Return (x, y) of the center of cell containing provided text 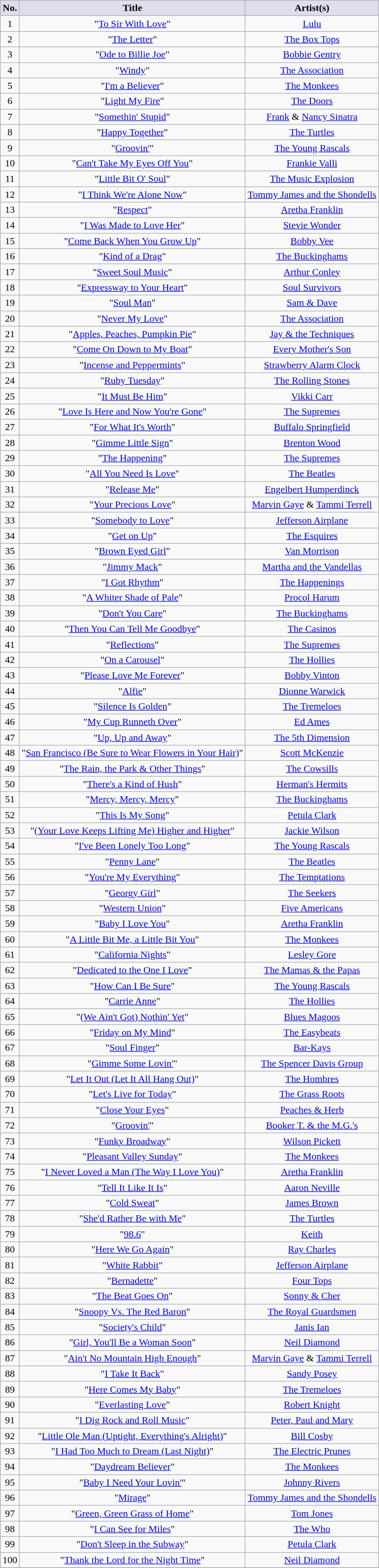
8 (10, 132)
"Let's Live for Today" (133, 1094)
58 (10, 908)
"Daydream Believer" (133, 1467)
86 (10, 1343)
"Pleasant Valley Sunday" (133, 1156)
7 (10, 117)
The Electric Prunes (312, 1451)
Buffalo Springfield (312, 427)
Engelbert Humperdinck (312, 489)
Peter, Paul and Mary (312, 1420)
The Mamas & the Papas (312, 970)
72 (10, 1125)
Sandy Posey (312, 1374)
"The Happening" (133, 458)
"Society's Child" (133, 1327)
"Please Love Me Forever" (133, 675)
71 (10, 1110)
"Everlasting Love" (133, 1405)
Stevie Wonder (312, 225)
21 (10, 334)
54 (10, 846)
82 (10, 1281)
"Then You Can Tell Me Goodbye" (133, 629)
"Ruby Tuesday" (133, 380)
"Release Me" (133, 489)
59 (10, 923)
35 (10, 551)
64 (10, 1001)
"The Beat Goes On" (133, 1296)
Title (133, 8)
41 (10, 644)
66 (10, 1032)
4 (10, 70)
Procol Harum (312, 598)
85 (10, 1327)
Peaches & Herb (312, 1110)
62 (10, 970)
"To Sir With Love" (133, 24)
"I'm a Believer" (133, 86)
17 (10, 272)
James Brown (312, 1203)
"Tell It Like It Is" (133, 1188)
25 (10, 396)
"Can't Take My Eyes Off You" (133, 163)
"Jimmy Mack" (133, 567)
Booker T. & the M.G.'s (312, 1125)
"I Had Too Much to Dream (Last Night)" (133, 1451)
"Expressway to Your Heart" (133, 287)
19 (10, 303)
Wilson Pickett (312, 1141)
The Who (312, 1529)
"You're My Everything" (133, 877)
Dionne Warwick (312, 691)
The Royal Guardsmen (312, 1312)
96 (10, 1498)
97 (10, 1513)
100 (10, 1560)
"Kind of a Drag" (133, 256)
Bar-Kays (312, 1048)
74 (10, 1156)
23 (10, 365)
"I Dig Rock and Roll Music" (133, 1420)
Tom Jones (312, 1513)
"(We Ain't Got) Nothin' Yet" (133, 1017)
"My Cup Runneth Over" (133, 722)
"Close Your Eyes" (133, 1110)
The Box Tops (312, 39)
42 (10, 660)
90 (10, 1405)
"Cold Sweat" (133, 1203)
"It Must Be Him" (133, 396)
61 (10, 955)
95 (10, 1482)
46 (10, 722)
Frank & Nancy Sinatra (312, 117)
16 (10, 256)
18 (10, 287)
Keith (312, 1234)
"Apples, Peaches, Pumpkin Pie" (133, 334)
"San Francisco (Be Sure to Wear Flowers in Your Hair)" (133, 753)
65 (10, 1017)
20 (10, 318)
"Up, Up and Away" (133, 738)
"White Rabbit" (133, 1265)
"Sweet Soul Music" (133, 272)
Jay & the Techniques (312, 334)
Arthur Conley (312, 272)
92 (10, 1435)
Bill Cosby (312, 1435)
Lesley Gore (312, 955)
79 (10, 1234)
The Temptations (312, 877)
The 5th Dimension (312, 738)
"She'd Rather Be with Me" (133, 1219)
"The Letter" (133, 39)
"This Is My Song" (133, 815)
Lulu (312, 24)
"There's a Kind of Hush" (133, 784)
"Don't Sleep in the Subway" (133, 1544)
"Windy" (133, 70)
99 (10, 1544)
"Ain't No Mountain High Enough" (133, 1358)
"How Can I Be Sure" (133, 986)
43 (10, 675)
"Green, Green Grass of Home" (133, 1513)
"Come On Down to My Boat" (133, 349)
14 (10, 225)
"Ode to Billie Joe" (133, 55)
73 (10, 1141)
5 (10, 86)
"Reflections" (133, 644)
"Don't You Care" (133, 613)
No. (10, 8)
"Baby I Need Your Lovin'" (133, 1482)
"All You Need Is Love" (133, 474)
36 (10, 567)
The Music Explosion (312, 179)
15 (10, 241)
"Thank the Lord for the Night Time" (133, 1560)
"Here Comes My Baby" (133, 1389)
"Little Ole Man (Uptight, Everything's Alright)" (133, 1435)
55 (10, 861)
63 (10, 986)
94 (10, 1467)
89 (10, 1389)
Jackie Wilson (312, 830)
87 (10, 1358)
"Little Bit O' Soul" (133, 179)
"Friday on My Mind" (133, 1032)
12 (10, 194)
40 (10, 629)
3 (10, 55)
Four Tops (312, 1281)
Aaron Neville (312, 1188)
60 (10, 939)
45 (10, 707)
The Seekers (312, 892)
"The Rain, the Park & Other Things" (133, 769)
31 (10, 489)
10 (10, 163)
"Here We Go Again" (133, 1250)
Bobby Vinton (312, 675)
Sam & Dave (312, 303)
Soul Survivors (312, 287)
32 (10, 505)
47 (10, 738)
"Dedicated to the One I Love" (133, 970)
"I've Been Lonely Too Long" (133, 846)
"I Got Rhythm" (133, 582)
Blues Magoos (312, 1017)
Herman's Hermits (312, 784)
13 (10, 210)
"(Your Love Keeps Lifting Me) Higher and Higher" (133, 830)
9 (10, 148)
"Mirage" (133, 1498)
75 (10, 1172)
Five Americans (312, 908)
"A Little Bit Me, a Little Bit You" (133, 939)
"Baby I Love You" (133, 923)
"Brown Eyed Girl" (133, 551)
81 (10, 1265)
98 (10, 1529)
The Easybeats (312, 1032)
The Doors (312, 101)
56 (10, 877)
"Georgy Girl" (133, 892)
78 (10, 1219)
80 (10, 1250)
"Penny Lane" (133, 861)
The Casinos (312, 629)
69 (10, 1079)
50 (10, 784)
Frankie Valli (312, 163)
Bobby Vee (312, 241)
The Cowsills (312, 769)
"Silence Is Golden" (133, 707)
53 (10, 830)
The Spencer Davis Group (312, 1063)
Strawberry Alarm Clock (312, 365)
"Funky Broadway" (133, 1141)
The Rolling Stones (312, 380)
"Your Precious Love" (133, 505)
"Let It Out (Let It All Hang Out)" (133, 1079)
67 (10, 1048)
2 (10, 39)
91 (10, 1420)
"Soul Man" (133, 303)
"Gimme Little Sign" (133, 442)
30 (10, 474)
Bobbie Gentry (312, 55)
"I Was Made to Love Her" (133, 225)
52 (10, 815)
76 (10, 1188)
77 (10, 1203)
84 (10, 1312)
"A Whiter Shade of Pale" (133, 598)
Ed Ames (312, 722)
Sonny & Cher (312, 1296)
Johnny Rivers (312, 1482)
27 (10, 427)
39 (10, 613)
Scott McKenzie (312, 753)
The Happenings (312, 582)
38 (10, 598)
The Esquires (312, 536)
37 (10, 582)
Every Mother's Son (312, 349)
"Come Back When You Grow Up" (133, 241)
"I Can See for Miles" (133, 1529)
"Respect" (133, 210)
"Soul Finger" (133, 1048)
"98.6" (133, 1234)
51 (10, 799)
88 (10, 1374)
"Snoopy Vs. The Red Baron" (133, 1312)
57 (10, 892)
26 (10, 411)
Robert Knight (312, 1405)
49 (10, 769)
"Western Union" (133, 908)
11 (10, 179)
"I Think We're Alone Now" (133, 194)
"Get on Up" (133, 536)
"Love Is Here and Now You're Gone" (133, 411)
"Happy Together" (133, 132)
"For What It's Worth" (133, 427)
Martha and the Vandellas (312, 567)
Vikki Carr (312, 396)
Ray Charles (312, 1250)
The Grass Roots (312, 1094)
"Alfie" (133, 691)
33 (10, 520)
"California Nights" (133, 955)
48 (10, 753)
"I Take It Back" (133, 1374)
"Incense and Peppermints" (133, 365)
34 (10, 536)
"Somethin' Stupid" (133, 117)
The Hombres (312, 1079)
"Girl, You'll Be a Woman Soon" (133, 1343)
28 (10, 442)
83 (10, 1296)
70 (10, 1094)
"Light My Fire" (133, 101)
Brenton Wood (312, 442)
Artist(s) (312, 8)
44 (10, 691)
22 (10, 349)
"Bernadette" (133, 1281)
"Mercy, Mercy, Mercy" (133, 799)
"I Never Loved a Man (The Way I Love You)" (133, 1172)
6 (10, 101)
1 (10, 24)
29 (10, 458)
Van Morrison (312, 551)
24 (10, 380)
"On a Carousel" (133, 660)
Janis Ian (312, 1327)
"Gimme Some Lovin'" (133, 1063)
"Carrie Anne" (133, 1001)
"Somebody to Love" (133, 520)
93 (10, 1451)
"Never My Love" (133, 318)
68 (10, 1063)
